Detect which cell encompasses the target text, then output its [X, Y] center coordinate. 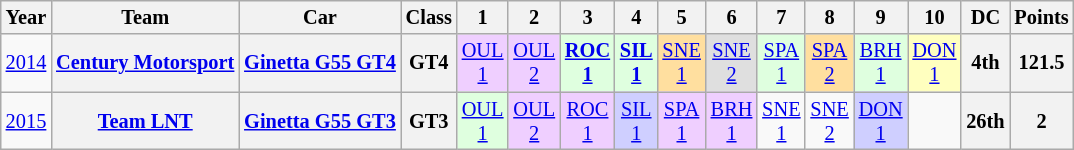
Ginetta G55 GT3 [320, 121]
Points [1042, 17]
Ginetta G55 GT4 [320, 63]
4th [985, 63]
SPA2 [829, 63]
GT4 [429, 63]
7 [781, 17]
5 [682, 17]
3 [588, 17]
8 [829, 17]
DC [985, 17]
2014 [26, 63]
121.5 [1042, 63]
26th [985, 121]
Year [26, 17]
Team [145, 17]
1 [483, 17]
6 [732, 17]
Century Motorsport [145, 63]
10 [935, 17]
9 [881, 17]
4 [636, 17]
GT3 [429, 121]
Class [429, 17]
Team LNT [145, 121]
2015 [26, 121]
Car [320, 17]
